Scan for the cell matching the given text and deliver its (X, Y) coordinate at center. 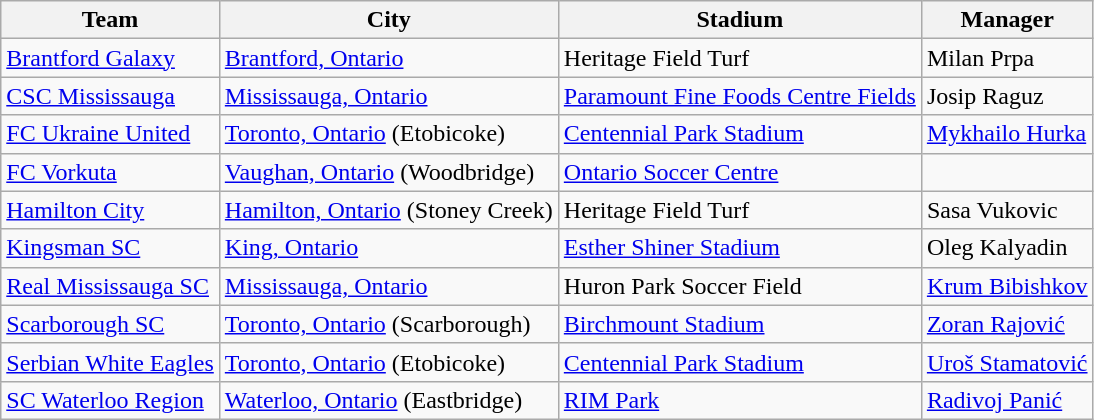
Stadium (740, 20)
Zoran Rajović (1007, 324)
Hamilton, Ontario (Stoney Creek) (388, 210)
Oleg Kalyadin (1007, 248)
Josip Raguz (1007, 96)
Paramount Fine Foods Centre Fields (740, 96)
Scarborough SC (110, 324)
Ontario Soccer Centre (740, 172)
Sasa Vukovic (1007, 210)
Radivoj Panić (1007, 400)
FC Vorkuta (110, 172)
Brantford Galaxy (110, 58)
SC Waterloo Region (110, 400)
Uroš Stamatović (1007, 362)
Brantford, Ontario (388, 58)
RIM Park (740, 400)
Waterloo, Ontario (Eastbridge) (388, 400)
Kingsman SC (110, 248)
Vaughan, Ontario (Woodbridge) (388, 172)
Real Mississauga SC (110, 286)
CSC Mississauga (110, 96)
FC Ukraine United (110, 134)
Mykhailo Hurka (1007, 134)
Serbian White Eagles (110, 362)
Birchmount Stadium (740, 324)
Huron Park Soccer Field (740, 286)
King, Ontario (388, 248)
Milan Prpa (1007, 58)
City (388, 20)
Krum Bibishkov (1007, 286)
Team (110, 20)
Manager (1007, 20)
Hamilton City (110, 210)
Toronto, Ontario (Scarborough) (388, 324)
Esther Shiner Stadium (740, 248)
